Search for the cell housing the specified text and yield its (x, y) center coordinate. 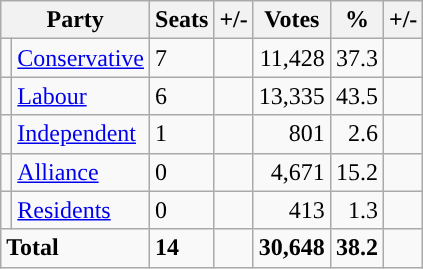
Labour (81, 96)
Residents (81, 210)
Seats (182, 20)
801 (292, 134)
% (356, 20)
11,428 (292, 58)
43.5 (356, 96)
1 (182, 134)
1.3 (356, 210)
Conservative (81, 58)
Votes (292, 20)
4,671 (292, 172)
6 (182, 96)
Party (76, 20)
413 (292, 210)
7 (182, 58)
37.3 (356, 58)
13,335 (292, 96)
Independent (81, 134)
Total (76, 248)
14 (182, 248)
15.2 (356, 172)
Alliance (81, 172)
30,648 (292, 248)
38.2 (356, 248)
2.6 (356, 134)
